Find where the given text appears and provide that cell's center as [x, y] coordinate. 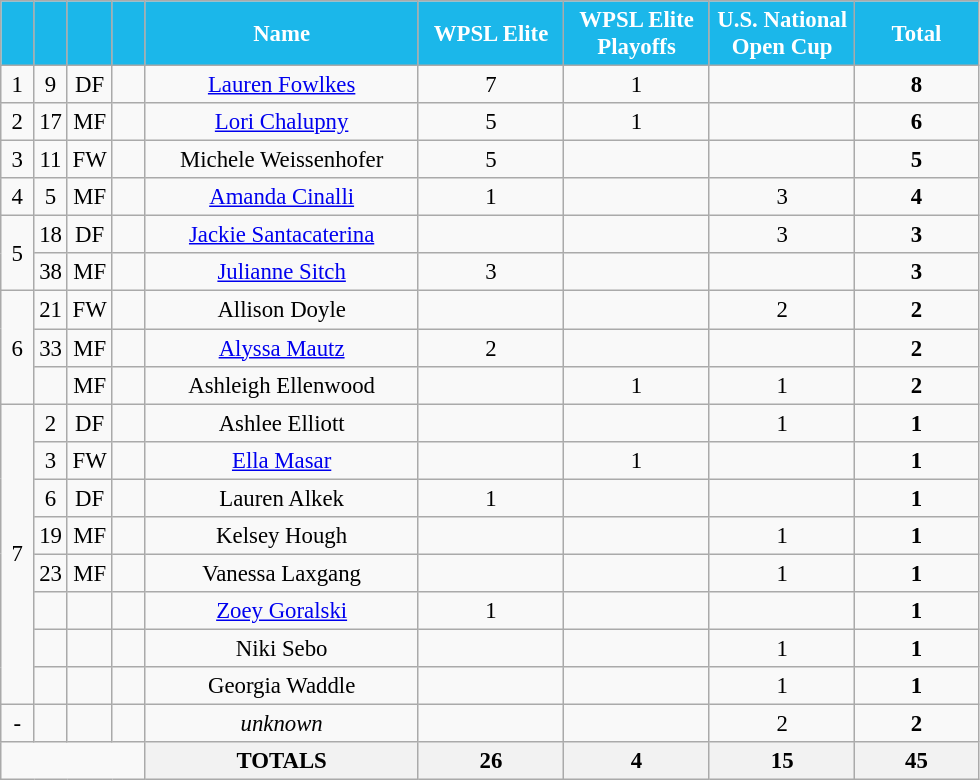
9 [50, 85]
15 [782, 761]
18 [50, 235]
11 [50, 160]
45 [916, 761]
U.S. National Open Cup [782, 34]
23 [50, 573]
Lauren Alkek [282, 498]
Total [916, 34]
Niki Sebo [282, 648]
Lauren Fowlkes [282, 85]
17 [50, 122]
Name [282, 34]
Ella Masar [282, 460]
Vanessa Laxgang [282, 573]
unknown [282, 724]
33 [50, 348]
Ashlee Elliott [282, 423]
Allison Doyle [282, 310]
21 [50, 310]
Georgia Waddle [282, 686]
38 [50, 273]
WPSL Elite Playoffs [637, 34]
19 [50, 536]
Jackie Santacaterina [282, 235]
Amanda Cinalli [282, 197]
Alyssa Mautz [282, 348]
Ashleigh Ellenwood [282, 385]
Zoey Goralski [282, 611]
WPSL Elite [491, 34]
- [18, 724]
Michele Weissenhofer [282, 160]
TOTALS [282, 761]
Lori Chalupny [282, 122]
26 [491, 761]
Kelsey Hough [282, 536]
Julianne Sitch [282, 273]
8 [916, 85]
